Search for the cell housing the specified text and yield its [X, Y] center coordinate. 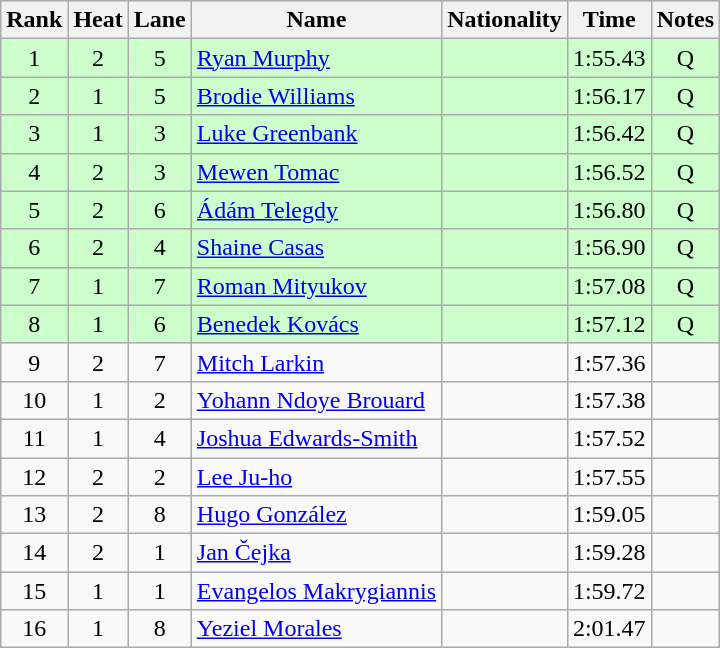
Hugo González [316, 515]
1:56.42 [609, 134]
1:57.38 [609, 400]
1:57.36 [609, 362]
1:57.55 [609, 477]
Lee Ju-ho [316, 477]
1:59.72 [609, 591]
1:57.12 [609, 324]
1:56.17 [609, 96]
Evangelos Makrygiannis [316, 591]
Name [316, 20]
2:01.47 [609, 629]
15 [34, 591]
1:59.28 [609, 553]
Joshua Edwards-Smith [316, 438]
Yohann Ndoye Brouard [316, 400]
14 [34, 553]
Nationality [505, 20]
Notes [685, 20]
1:57.52 [609, 438]
Yeziel Morales [316, 629]
Mitch Larkin [316, 362]
Lane [160, 20]
Shaine Casas [316, 248]
1:55.43 [609, 58]
10 [34, 400]
1:56.90 [609, 248]
Heat [98, 20]
12 [34, 477]
16 [34, 629]
1:57.08 [609, 286]
Time [609, 20]
Ryan Murphy [316, 58]
Jan Čejka [316, 553]
9 [34, 362]
Rank [34, 20]
Ádám Telegdy [316, 210]
Roman Mityukov [316, 286]
Brodie Williams [316, 96]
1:56.80 [609, 210]
Mewen Tomac [316, 172]
Benedek Kovács [316, 324]
1:56.52 [609, 172]
Luke Greenbank [316, 134]
1:59.05 [609, 515]
13 [34, 515]
11 [34, 438]
